Return [X, Y] of the center of cell containing provided text 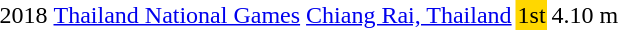
Thailand National Games [177, 15]
Chiang Rai, Thailand [410, 15]
1st [532, 15]
